Search for the cell housing the specified text and yield its [x, y] center coordinate. 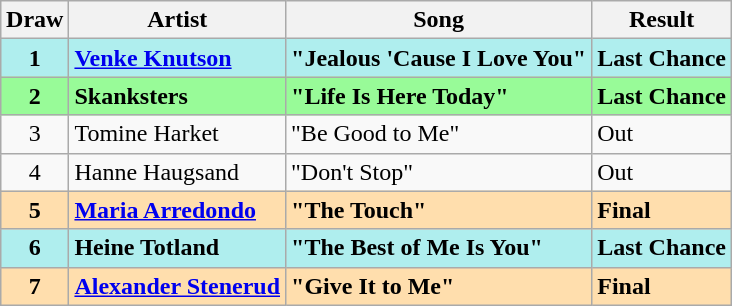
Result [662, 20]
"The Best of Me Is You" [439, 248]
6 [35, 248]
"Give It to Me" [439, 286]
"Don't Stop" [439, 172]
Heine Totland [178, 248]
"Be Good to Me" [439, 134]
7 [35, 286]
Skanksters [178, 96]
Hanne Haugsand [178, 172]
"Life Is Here Today" [439, 96]
5 [35, 210]
Tomine Harket [178, 134]
Venke Knutson [178, 58]
1 [35, 58]
"The Touch" [439, 210]
Draw [35, 20]
4 [35, 172]
Maria Arredondo [178, 210]
Song [439, 20]
Artist [178, 20]
2 [35, 96]
Alexander Stenerud [178, 286]
"Jealous 'Cause I Love You" [439, 58]
3 [35, 134]
